Provide the [x, y] coordinate of the cell's center where the given text is located.  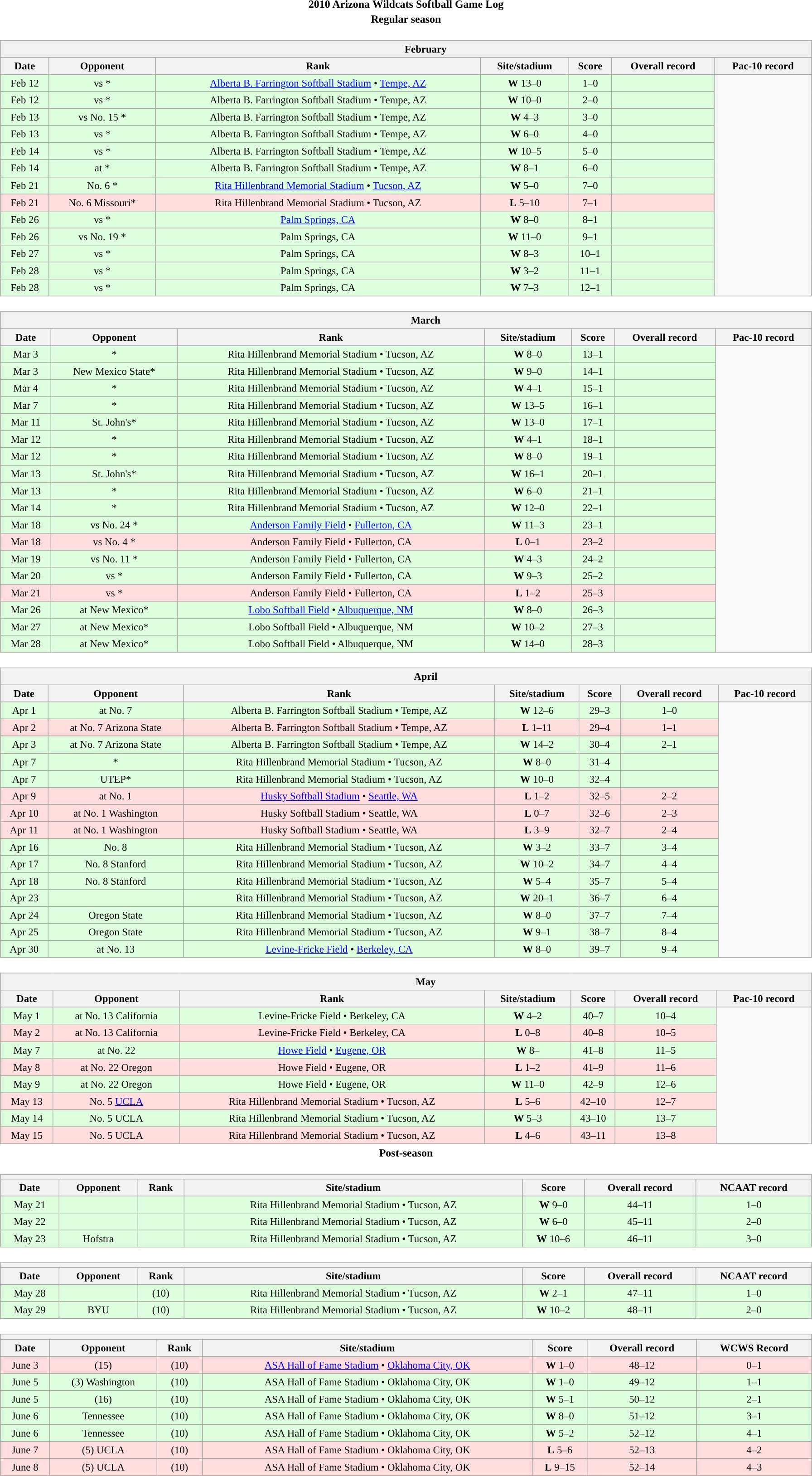
4–3 [754, 1467]
50–12 [642, 1399]
11–1 [590, 271]
6–4 [670, 898]
W 14–0 [528, 644]
W 20–1 [537, 898]
L 1–11 [537, 728]
at No. 13 [116, 949]
51–12 [642, 1416]
40–8 [593, 1033]
40–7 [593, 1016]
42–10 [593, 1101]
at No. 1 [116, 796]
L 0–8 [527, 1033]
4–2 [754, 1450]
25–2 [593, 576]
Hofstra [98, 1239]
10–4 [666, 1016]
48–11 [640, 1310]
12–6 [666, 1084]
39–7 [600, 949]
May 23 [30, 1239]
Mar 27 [26, 627]
W 11–3 [528, 525]
32–4 [600, 779]
4–0 [590, 134]
W 5–1 [560, 1399]
4–4 [670, 864]
at No. 7 [116, 711]
W 12–0 [528, 508]
(16) [103, 1399]
Apr 25 [24, 932]
May 13 [27, 1101]
BYU [98, 1310]
Mar 4 [26, 388]
14–1 [593, 371]
9–4 [670, 949]
L 4–6 [527, 1135]
Mar 26 [26, 610]
27–3 [593, 627]
33–7 [600, 847]
44–11 [640, 1205]
May 21 [30, 1205]
19–1 [593, 456]
37–7 [600, 915]
7–0 [590, 185]
W 7–3 [525, 288]
May 2 [27, 1033]
30–4 [600, 745]
W 5–2 [560, 1433]
41–9 [593, 1067]
3–1 [754, 1416]
W 2–1 [553, 1293]
13–1 [593, 354]
38–7 [600, 932]
WCWS Record [754, 1348]
L 5–10 [525, 203]
Apr 17 [24, 864]
49–12 [642, 1382]
43–11 [593, 1135]
Apr 3 [24, 745]
13–7 [666, 1118]
13–8 [666, 1135]
2–3 [670, 813]
42–9 [593, 1084]
36–7 [600, 898]
W 5–3 [527, 1118]
7–1 [590, 203]
No. 6 * [102, 185]
28–3 [593, 644]
W 8–1 [525, 168]
10–1 [590, 253]
43–10 [593, 1118]
Apr 1 [24, 711]
32–7 [600, 830]
11–5 [666, 1050]
47–11 [640, 1293]
UTEP* [116, 779]
2–4 [670, 830]
52–12 [642, 1433]
6–0 [590, 168]
29–3 [600, 711]
4–1 [754, 1433]
0–1 [754, 1365]
52–13 [642, 1450]
June 3 [25, 1365]
24–2 [593, 559]
L 0–1 [528, 542]
Apr 30 [24, 949]
Apr 23 [24, 898]
L 3–9 [537, 830]
34–7 [600, 864]
Mar 11 [26, 422]
February [406, 49]
Apr 9 [24, 796]
June 7 [25, 1450]
Feb 27 [25, 253]
12–7 [666, 1101]
W 8–3 [525, 253]
May 1 [27, 1016]
(15) [103, 1365]
W 16–1 [528, 474]
W 5–0 [525, 185]
20–1 [593, 474]
2–2 [670, 796]
May 15 [27, 1135]
No. 8 [116, 847]
9–1 [590, 237]
W 12–6 [537, 711]
18–1 [593, 440]
22–1 [593, 508]
35–7 [600, 881]
Mar 20 [26, 576]
May 9 [27, 1084]
15–1 [593, 388]
W 9–1 [537, 932]
17–1 [593, 422]
vs No. 4 * [114, 542]
at * [102, 168]
48–12 [642, 1365]
Apr 10 [24, 813]
Mar 14 [26, 508]
52–14 [642, 1467]
vs No. 11 * [114, 559]
May 14 [27, 1118]
No. 6 Missouri* [102, 203]
11–6 [666, 1067]
W 5–4 [537, 881]
vs No. 24 * [114, 525]
New Mexico State* [114, 371]
Apr 2 [24, 728]
5–4 [670, 881]
May 22 [30, 1222]
Mar 28 [26, 644]
23–2 [593, 542]
W 4–2 [527, 1016]
Mar 19 [26, 559]
W 10–5 [525, 151]
March [406, 320]
April [406, 677]
46–11 [640, 1239]
29–4 [600, 728]
Mar 21 [26, 593]
L 0–7 [537, 813]
25–3 [593, 593]
W 8– [527, 1050]
W 9–3 [528, 576]
Apr 16 [24, 847]
at No. 22 [116, 1050]
32–6 [600, 813]
Mar 7 [26, 406]
May 7 [27, 1050]
Apr 24 [24, 915]
12–1 [590, 288]
June 8 [25, 1467]
May 8 [27, 1067]
Apr 18 [24, 881]
8–4 [670, 932]
21–1 [593, 491]
23–1 [593, 525]
L 9–15 [560, 1467]
16–1 [593, 406]
41–8 [593, 1050]
3–4 [670, 847]
8–1 [590, 219]
May [406, 982]
Apr 11 [24, 830]
7–4 [670, 915]
45–11 [640, 1222]
W 13–5 [528, 406]
vs No. 19 * [102, 237]
10–5 [666, 1033]
W 10–6 [553, 1239]
May 28 [30, 1293]
5–0 [590, 151]
31–4 [600, 762]
May 29 [30, 1310]
32–5 [600, 796]
W 14–2 [537, 745]
(3) Washington [103, 1382]
vs No. 15 * [102, 117]
26–3 [593, 610]
